Extract the (x, y) coordinate from the center of the cell holding the provided text.  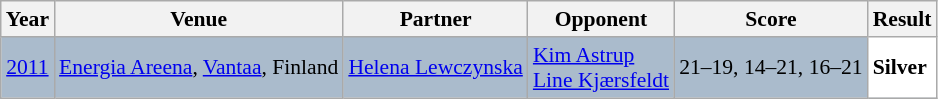
Kim Astrup Line Kjærsfeldt (601, 68)
Silver (902, 68)
Result (902, 19)
Opponent (601, 19)
Year (28, 19)
Partner (436, 19)
21–19, 14–21, 16–21 (771, 68)
2011 (28, 68)
Venue (198, 19)
Score (771, 19)
Energia Areena, Vantaa, Finland (198, 68)
Helena Lewczynska (436, 68)
